Output the (X, Y) coordinate of the center of the cell containing the given text.  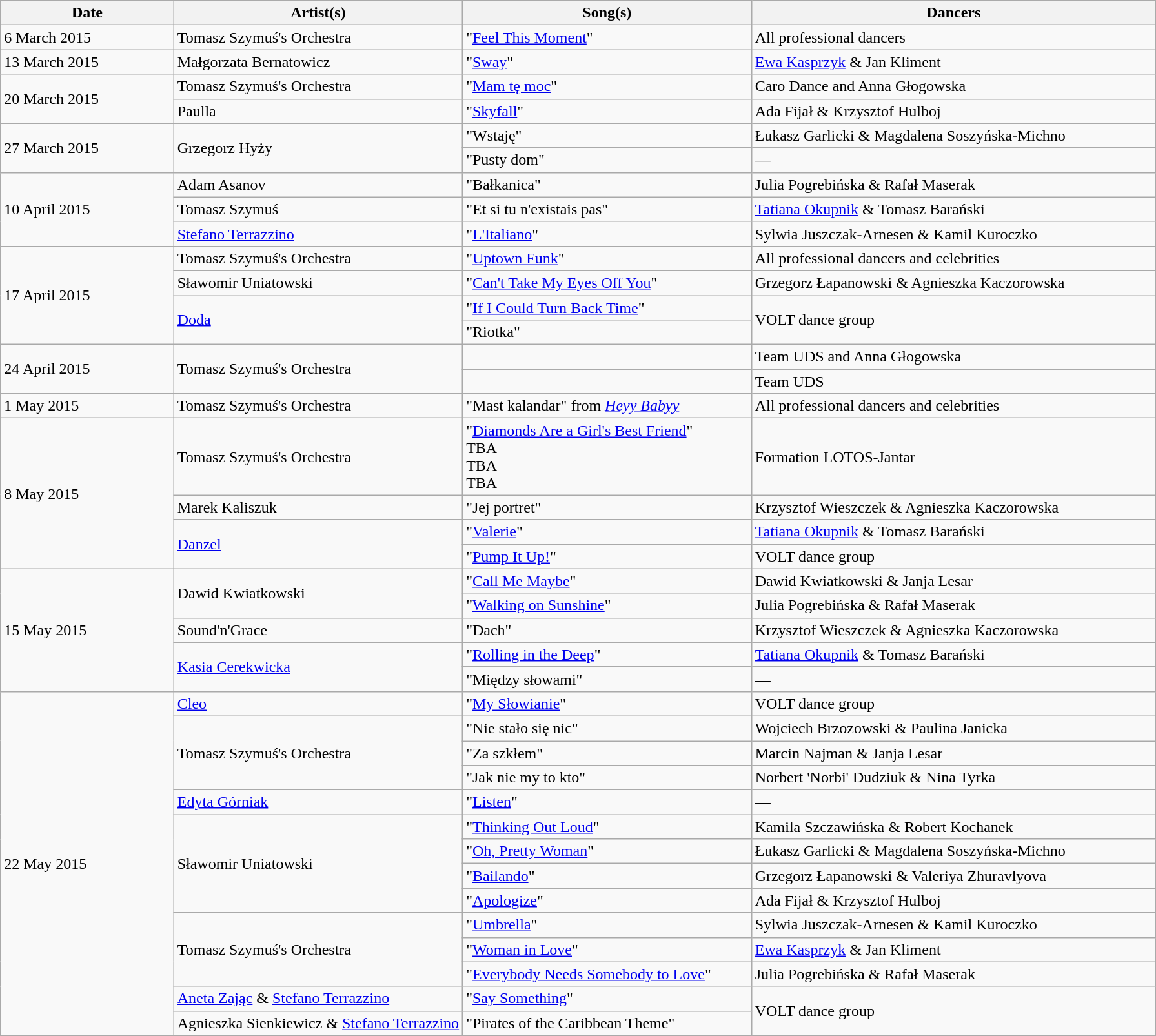
Team UDS (953, 381)
"Skyfall" (607, 111)
17 April 2015 (87, 295)
Kasia Cerekwicka (318, 667)
"Can't Take My Eyes Off You" (607, 283)
Cleo (318, 704)
Danzel (318, 544)
"Jak nie my to kto" (607, 778)
Dancers (953, 13)
Date (87, 13)
13 March 2015 (87, 62)
Norbert 'Norbi' Dudziuk & Nina Tyrka (953, 778)
"Sway" (607, 62)
Marcin Najman & Janja Lesar (953, 753)
"Pirates of the Caribbean Theme" (607, 1023)
Marek Kaliszuk (318, 507)
"Jej portret" (607, 507)
"Say Something" (607, 999)
Kamila Szczawińska & Robert Kochanek (953, 827)
Artist(s) (318, 13)
"Valerie" (607, 532)
24 April 2015 (87, 369)
15 May 2015 (87, 630)
"Mam tę moc" (607, 86)
"Pump It Up!" (607, 556)
"Walking on Sunshine" (607, 605)
"Bailando" (607, 876)
Grzegorz Hyży (318, 148)
"Nie stało się nic" (607, 728)
Sound'n'Grace (318, 630)
"Oh, Pretty Woman" (607, 851)
"My Słowianie" (607, 704)
"L'Italiano" (607, 234)
"Pusty dom" (607, 160)
"Za szkłem" (607, 753)
Dawid Kwiatkowski (318, 593)
All professional dancers (953, 37)
1 May 2015 (87, 406)
Wojciech Brzozowski & Paulina Janicka (953, 728)
10 April 2015 (87, 209)
6 March 2015 (87, 37)
Formation LOTOS-Jantar (953, 457)
Adam Asanov (318, 185)
"Wstaję" (607, 136)
Grzegorz Łapanowski & Valeriya Zhuravlyova (953, 876)
Agnieszka Sienkiewicz & Stefano Terrazzino (318, 1023)
Grzegorz Łapanowski & Agnieszka Kaczorowska (953, 283)
"Między słowami" (607, 679)
"Bałkanica" (607, 185)
Caro Dance and Anna Głogowska (953, 86)
"Rolling in the Deep" (607, 655)
"Umbrella" (607, 925)
"If I Could Turn Back Time" (607, 308)
Team UDS and Anna Głogowska (953, 357)
"Uptown Funk" (607, 258)
"Et si tu n'existais pas" (607, 209)
Paulla (318, 111)
Doda (318, 320)
Dawid Kwiatkowski & Janja Lesar (953, 581)
8 May 2015 (87, 493)
"Riotka" (607, 332)
"Dach" (607, 630)
"Thinking Out Loud" (607, 827)
"Diamonds Are a Girl's Best Friend"TBATBATBA (607, 457)
Tomasz Szymuś (318, 209)
22 May 2015 (87, 864)
"Feel This Moment" (607, 37)
Małgorzata Bernatowicz (318, 62)
20 March 2015 (87, 99)
Aneta Zając & Stefano Terrazzino (318, 999)
"Mast kalandar" from Heyy Babyy (607, 406)
27 March 2015 (87, 148)
Edyta Górniak (318, 802)
"Woman in Love" (607, 950)
Stefano Terrazzino (318, 234)
"Everybody Needs Somebody to Love" (607, 974)
"Listen" (607, 802)
Song(s) (607, 13)
"Apologize" (607, 900)
"Call Me Maybe" (607, 581)
